Extract the [x, y] coordinate from the center of the cell holding the provided text.  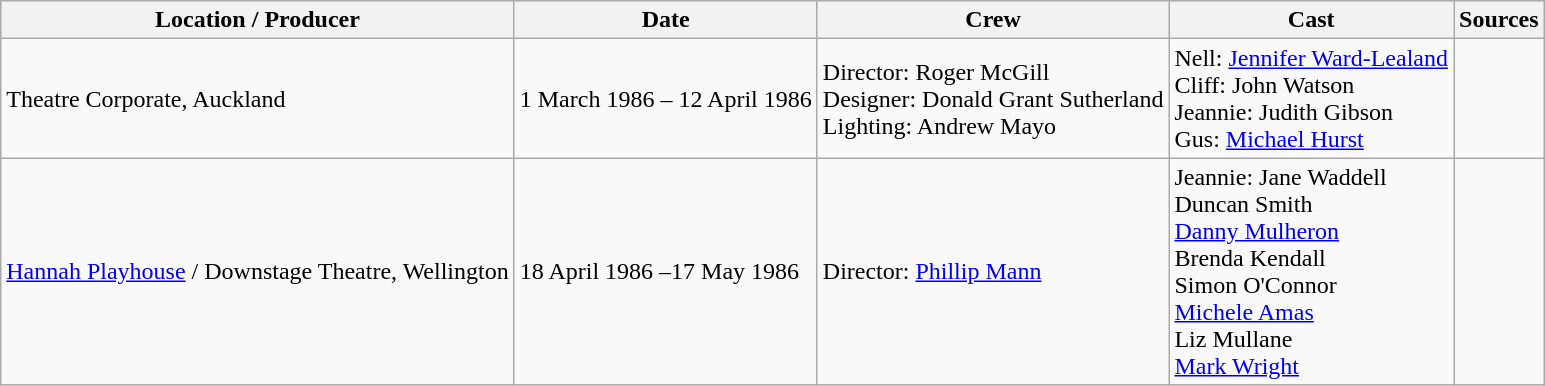
Theatre Corporate, Auckland [258, 98]
Crew [993, 20]
18 April 1986 –17 May 1986 [666, 272]
Hannah Playhouse / Downstage Theatre, Wellington [258, 272]
Nell: Jennifer Ward-LealandCliff: John WatsonJeannie: Judith GibsonGus: Michael Hurst [1312, 98]
Jeannie: Jane WaddellDuncan SmithDanny MulheronBrenda KendallSimon O'ConnorMichele AmasLiz MullaneMark Wright [1312, 272]
Sources [1500, 20]
Director: Roger McGillDesigner: Donald Grant SutherlandLighting: Andrew Mayo [993, 98]
Cast [1312, 20]
1 March 1986 – 12 April 1986 [666, 98]
Director: Phillip Mann [993, 272]
Date [666, 20]
Location / Producer [258, 20]
